Return the (X, Y) coordinate for the center point of the cell that contains the specified text.  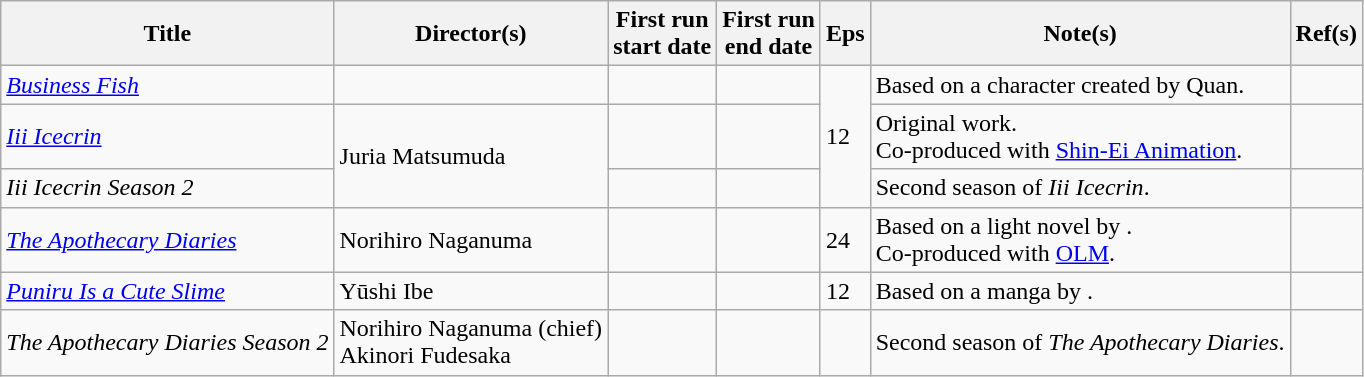
Business Fish (168, 85)
Iii Icecrin Season 2 (168, 188)
The Apothecary Diaries (168, 240)
Second season of The Apothecary Diaries. (1080, 342)
Title (168, 34)
Juria Matsumuda (471, 156)
Iii Icecrin (168, 136)
24 (845, 240)
Ref(s) (1326, 34)
First runstart date (662, 34)
Note(s) (1080, 34)
Norihiro Naganuma (471, 240)
Based on a light novel by .Co-produced with OLM. (1080, 240)
Puniru Is a Cute Slime (168, 291)
Yūshi Ibe (471, 291)
Eps (845, 34)
The Apothecary Diaries Season 2 (168, 342)
Original work.Co-produced with Shin-Ei Animation. (1080, 136)
Norihiro Naganuma (chief)Akinori Fudesaka (471, 342)
First runend date (769, 34)
Based on a character created by Quan. (1080, 85)
Second season of Iii Icecrin. (1080, 188)
Director(s) (471, 34)
Based on a manga by . (1080, 291)
